Capture the cell that displays the provided text and extract its (x, y) central coordinate. 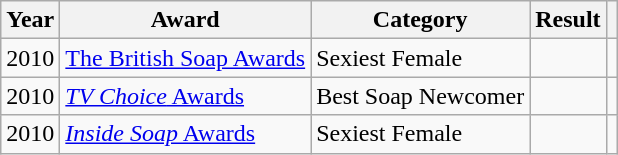
Category (420, 20)
The British Soap Awards (186, 58)
Inside Soap Awards (186, 134)
Best Soap Newcomer (420, 96)
TV Choice Awards (186, 96)
Year (30, 20)
Award (186, 20)
Result (568, 20)
